Scan for the cell matching the given text and deliver its [x, y] coordinate at center. 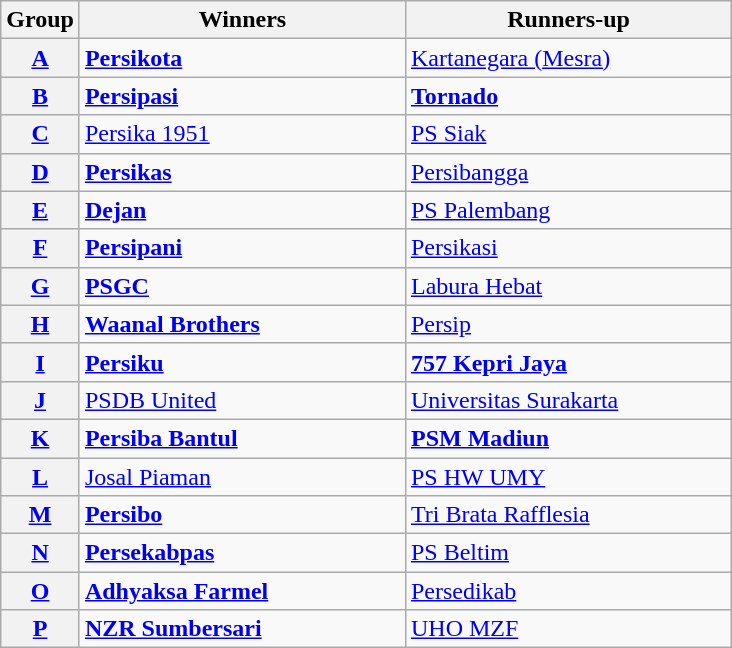
B [40, 96]
Persikas [242, 172]
PSM Madiun [568, 438]
L [40, 477]
Persipasi [242, 96]
Tri Brata Rafflesia [568, 515]
NZR Sumbersari [242, 629]
F [40, 248]
E [40, 210]
Universitas Surakarta [568, 400]
PSGC [242, 286]
Kartanegara (Mesra) [568, 58]
Josal Piaman [242, 477]
J [40, 400]
Persipani [242, 248]
Adhyaksa Farmel [242, 591]
D [40, 172]
PS HW UMY [568, 477]
I [40, 362]
PS Beltim [568, 553]
Winners [242, 20]
Persekabpas [242, 553]
G [40, 286]
N [40, 553]
Persikasi [568, 248]
H [40, 324]
C [40, 134]
PS Palembang [568, 210]
O [40, 591]
Persiba Bantul [242, 438]
Persikota [242, 58]
M [40, 515]
757 Kepri Jaya [568, 362]
P [40, 629]
Runners-up [568, 20]
Labura Hebat [568, 286]
Dejan [242, 210]
Persibangga [568, 172]
Persiku [242, 362]
Group [40, 20]
Tornado [568, 96]
Persip [568, 324]
PS Siak [568, 134]
Persibo [242, 515]
K [40, 438]
Persedikab [568, 591]
A [40, 58]
Persika 1951 [242, 134]
PSDB United [242, 400]
UHO MZF [568, 629]
Waanal Brothers [242, 324]
